Determine the [x, y] coordinate at the center of the cell enclosing the given text.  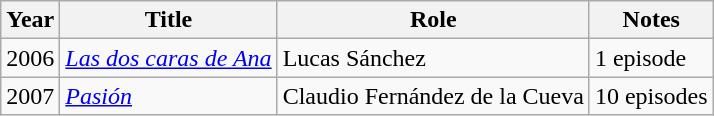
Claudio Fernández de la Cueva [433, 96]
Role [433, 20]
Year [30, 20]
Notes [651, 20]
10 episodes [651, 96]
1 episode [651, 58]
2006 [30, 58]
Las dos caras de Ana [168, 58]
2007 [30, 96]
Lucas Sánchez [433, 58]
Title [168, 20]
Pasión [168, 96]
